From the cell containing the given text, extract its center point as [x, y] coordinate. 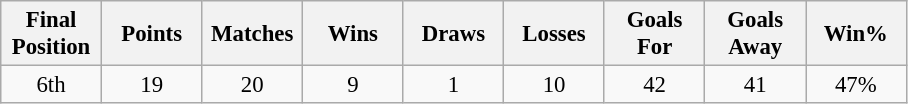
Goals Away [756, 34]
Goals For [654, 34]
Losses [554, 34]
42 [654, 85]
Matches [252, 34]
Win% [856, 34]
10 [554, 85]
9 [354, 85]
1 [454, 85]
Final Position [52, 34]
20 [252, 85]
47% [856, 85]
6th [52, 85]
41 [756, 85]
Draws [454, 34]
19 [152, 85]
Points [152, 34]
Wins [354, 34]
